Find where the given text appears and provide that cell's center as (X, Y) coordinate. 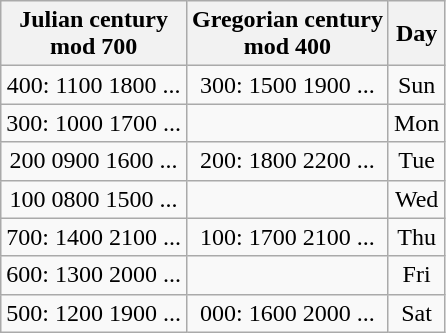
700: 1400 2100 ... (94, 237)
Sat (416, 313)
Tue (416, 161)
500: 1200 1900 ... (94, 313)
400: 1100 1800 ... (94, 85)
Wed (416, 199)
200 0900 1600 ... (94, 161)
200: 1800 2200 ... (287, 161)
100: 1700 2100 ... (287, 237)
Day (416, 34)
300: 1500 1900 ... (287, 85)
000: 1600 2000 ... (287, 313)
100 0800 1500 ... (94, 199)
Gregorian centurymod 400 (287, 34)
Fri (416, 275)
Julian centurymod 700 (94, 34)
600: 1300 2000 ... (94, 275)
Mon (416, 123)
Thu (416, 237)
Sun (416, 85)
300: 1000 1700 ... (94, 123)
